Detect which cell encompasses the target text, then output its [X, Y] center coordinate. 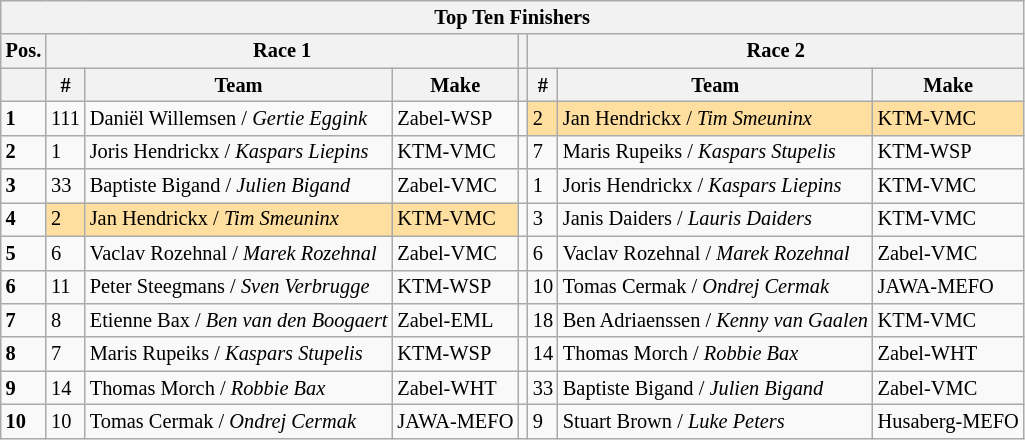
4 [24, 219]
Zabel-WSP [455, 118]
Husaberg-MEFO [948, 421]
111 [66, 118]
Peter Steegmans / Sven Verbrugge [239, 287]
Race 2 [776, 51]
Daniël Willemsen / Gertie Eggink [239, 118]
18 [543, 320]
Janis Daiders / Lauris Daiders [716, 219]
Zabel-EML [455, 320]
Ben Adriaenssen / Kenny van Gaalen [716, 320]
Etienne Bax / Ben van den Boogaert [239, 320]
Pos. [24, 51]
5 [24, 253]
Top Ten Finishers [512, 17]
11 [66, 287]
Stuart Brown / Luke Peters [716, 421]
Race 1 [282, 51]
